Find where the given text appears and provide that cell's center as [X, Y] coordinate. 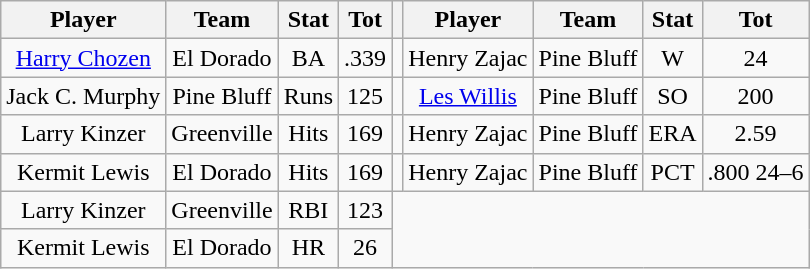
.800 24–6 [756, 172]
200 [756, 96]
24 [756, 58]
RBI [308, 210]
26 [366, 248]
HR [308, 248]
BA [308, 58]
2.59 [756, 134]
PCT [672, 172]
Les Willis [468, 96]
123 [366, 210]
.339 [366, 58]
Jack C. Murphy [84, 96]
125 [366, 96]
SO [672, 96]
Harry Chozen [84, 58]
ERA [672, 134]
W [672, 58]
Runs [308, 96]
